Return the (x, y) coordinate for the center point of the cell that contains the specified text.  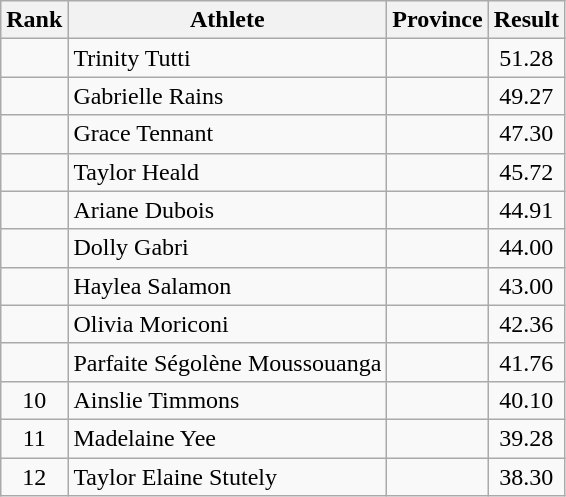
Parfaite Ségolène Moussouanga (228, 362)
Dolly Gabri (228, 248)
Rank (34, 20)
Gabrielle Rains (228, 96)
44.91 (526, 210)
Madelaine Yee (228, 438)
Taylor Elaine Stutely (228, 477)
Grace Tennant (228, 134)
39.28 (526, 438)
40.10 (526, 400)
Athlete (228, 20)
42.36 (526, 324)
Taylor Heald (228, 172)
12 (34, 477)
Trinity Tutti (228, 58)
47.30 (526, 134)
38.30 (526, 477)
Haylea Salamon (228, 286)
51.28 (526, 58)
49.27 (526, 96)
Result (526, 20)
Olivia Moriconi (228, 324)
Ainslie Timmons (228, 400)
Ariane Dubois (228, 210)
11 (34, 438)
45.72 (526, 172)
10 (34, 400)
44.00 (526, 248)
43.00 (526, 286)
Province (438, 20)
41.76 (526, 362)
